Return (X, Y) of the center of cell containing provided text 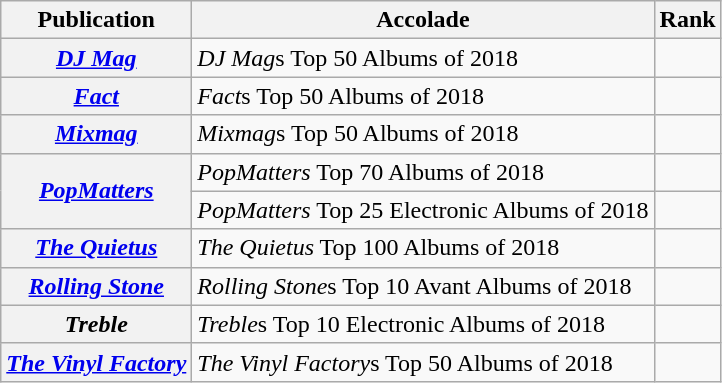
The Quietus (96, 248)
Mixmag (96, 134)
PopMatters Top 25 Electronic Albums of 2018 (423, 210)
DJ Mag (96, 58)
Publication (96, 20)
The Quietus Top 100 Albums of 2018 (423, 248)
Facts Top 50 Albums of 2018 (423, 96)
Treble (96, 324)
Fact (96, 96)
The Vinyl Factory (96, 362)
Trebles Top 10 Electronic Albums of 2018 (423, 324)
Rolling Stones Top 10 Avant Albums of 2018 (423, 286)
PopMatters Top 70 Albums of 2018 (423, 172)
DJ Mags Top 50 Albums of 2018 (423, 58)
Accolade (423, 20)
Rolling Stone (96, 286)
Mixmags Top 50 Albums of 2018 (423, 134)
The Vinyl Factorys Top 50 Albums of 2018 (423, 362)
Rank (688, 20)
PopMatters (96, 191)
